Output the (X, Y) coordinate of the center of the cell containing the given text.  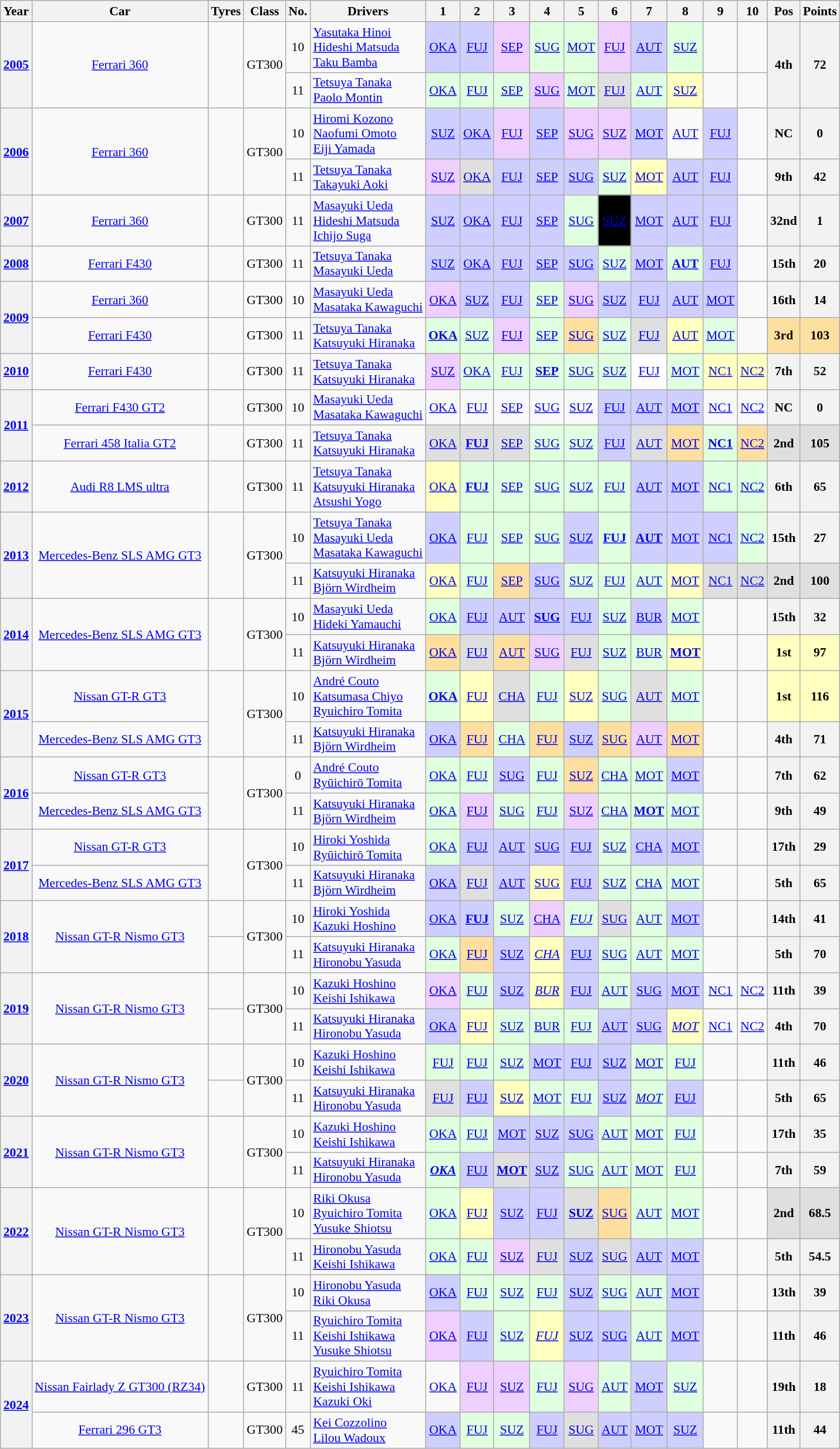
Points (820, 11)
62 (820, 775)
Riki Okusa Ryuichiro Tomita Yusuke Shiotsu (367, 1214)
Masayuki Ueda Hideki Yamauchi (367, 616)
2009 (16, 318)
5 (581, 11)
2 (477, 11)
Car (120, 11)
59 (820, 1170)
116 (820, 696)
44 (820, 1430)
Hiroki Yoshida Ryūichirō Tomita (367, 847)
2007 (16, 221)
4 (547, 11)
2024 (16, 1405)
Ferrari 458 Italia GT2 (120, 444)
42 (820, 177)
14 (820, 299)
André Couto Ryūichirō Tomita (367, 775)
71 (820, 740)
2013 (16, 555)
2012 (16, 487)
Ryuichiro Tomita Keishi Ishikawa Yusuke Shiotsu (367, 1336)
2006 (16, 152)
45 (298, 1430)
32 (820, 616)
Pos (784, 11)
8 (685, 11)
49 (820, 811)
20 (820, 264)
Audi R8 LMS ultra (120, 487)
Kei Cozzolino Lilou Wadoux (367, 1430)
2011 (16, 425)
41 (820, 919)
3rd (784, 336)
9 (720, 11)
97 (820, 653)
Tetsuya Tanaka Katsuyuki Hiranaka Atsushi Yogo (367, 487)
14th (784, 919)
Yasutaka Hinoi Hideshi Matsuda Taku Bamba (367, 47)
2021 (16, 1152)
6 (615, 11)
Hiromi Kozono Naofumi Omoto Eiji Yamada (367, 134)
6th (784, 487)
54.5 (820, 1256)
7 (649, 11)
Year (16, 11)
27 (820, 538)
32nd (784, 221)
52 (820, 371)
Nissan Fairlady Z GT300 (RZ34) (120, 1387)
Drivers (367, 11)
100 (820, 581)
2008 (16, 264)
105 (820, 444)
2005 (16, 65)
Hironobu Yasuda Riki Okusa (367, 1293)
2017 (16, 865)
2018 (16, 937)
16th (784, 299)
2010 (16, 371)
3 (512, 11)
13th (784, 1293)
Class (264, 11)
103 (820, 336)
2015 (16, 714)
72 (820, 65)
Tetsuya Tanaka Masayuki Ueda Masataka Kawaguchi (367, 538)
Hironobu Yasuda Keishi Ishikawa (367, 1256)
2016 (16, 793)
Ryuichiro Tomita Keishi Ishikawa Kazuki Oki (367, 1387)
No. (298, 11)
2022 (16, 1232)
Ferrari F430 GT2 (120, 407)
Tetsuya Tanaka Takayuki Aoki (367, 177)
19th (784, 1387)
29 (820, 847)
Hiroki Yoshida Kazuki Hoshino (367, 919)
Masayuki Ueda Hideshi Matsuda Ichijo Suga (367, 221)
Ferrari 296 GT3 (120, 1430)
Tyres (225, 11)
2020 (16, 1080)
Tetsuya Tanaka Paolo Montin (367, 90)
68.5 (820, 1214)
2014 (16, 635)
Tetsuya Tanaka Masayuki Ueda (367, 264)
2019 (16, 1009)
2023 (16, 1318)
35 (820, 1134)
André Couto Katsumasa Chiyo Ryuichiro Tomita (367, 696)
18 (820, 1387)
